Output the [x, y] coordinate of the center of the cell containing the given text.  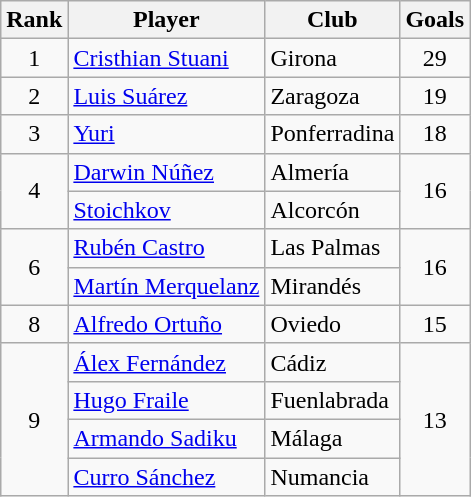
Las Palmas [332, 248]
Player [166, 20]
Curro Sánchez [166, 477]
3 [34, 134]
Rank [34, 20]
Yuri [166, 134]
13 [435, 419]
Stoichkov [166, 210]
4 [34, 191]
Darwin Núñez [166, 172]
Luis Suárez [166, 96]
Oviedo [332, 324]
Martín Merquelanz [166, 286]
8 [34, 324]
1 [34, 58]
19 [435, 96]
Málaga [332, 438]
29 [435, 58]
Goals [435, 20]
18 [435, 134]
Ponferradina [332, 134]
Almería [332, 172]
6 [34, 267]
15 [435, 324]
Club [332, 20]
Fuenlabrada [332, 400]
Zaragoza [332, 96]
Girona [332, 58]
9 [34, 419]
Alcorcón [332, 210]
Alfredo Ortuño [166, 324]
Armando Sadiku [166, 438]
Cádiz [332, 362]
Numancia [332, 477]
Hugo Fraile [166, 400]
Cristhian Stuani [166, 58]
Mirandés [332, 286]
Álex Fernández [166, 362]
Rubén Castro [166, 248]
2 [34, 96]
